From the cell containing the given text, extract its center point as [X, Y] coordinate. 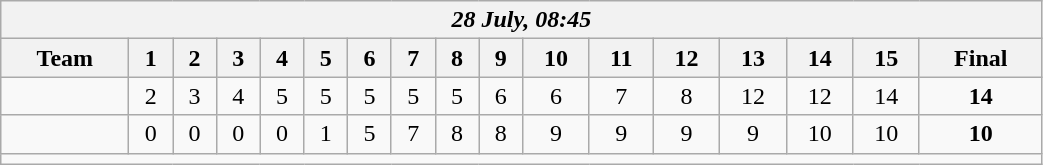
15 [886, 58]
Team [65, 58]
13 [754, 58]
Final [980, 58]
11 [621, 58]
28 July, 08:45 [522, 20]
